Detect which cell encompasses the target text, then output its [x, y] center coordinate. 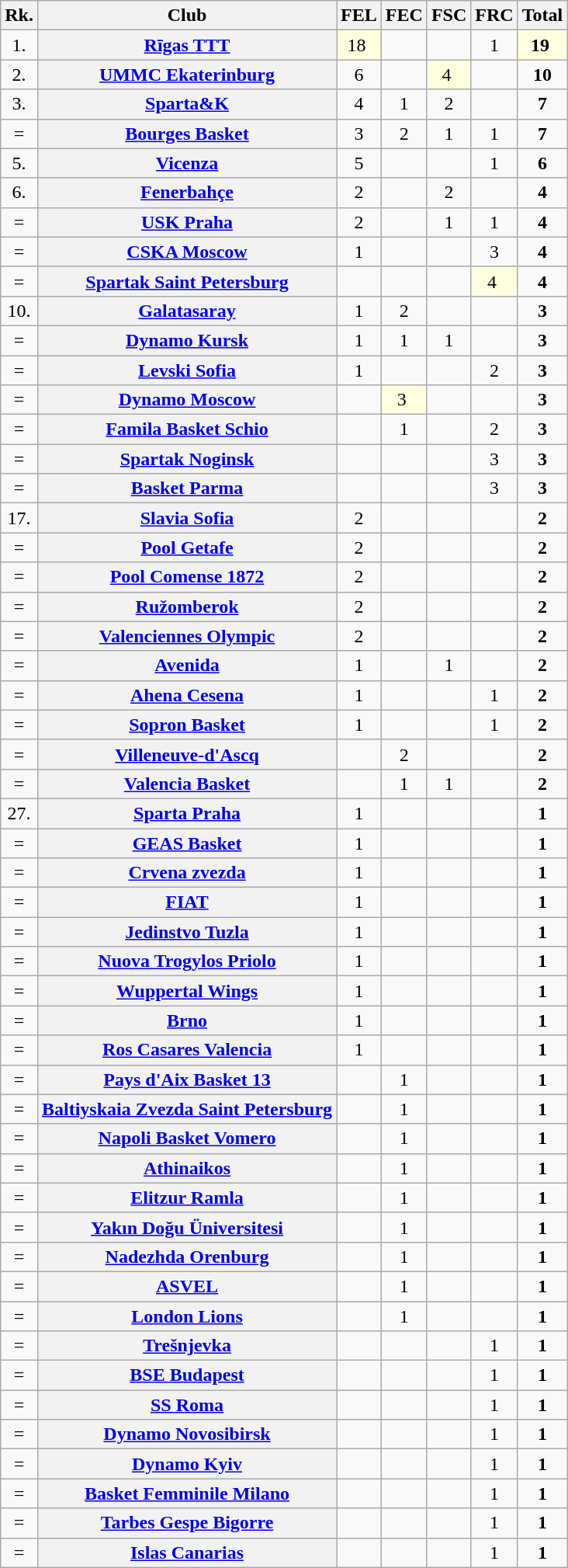
Dynamo Kyiv [186, 1464]
Jedinstvo Tuzla [186, 932]
Villeneuve-d'Ascq [186, 754]
3. [19, 104]
Wuppertal Wings [186, 991]
Ahena Cesena [186, 695]
Club [186, 16]
Rk. [19, 16]
Vicenza [186, 163]
London Lions [186, 1316]
UMMC Ekaterinburg [186, 75]
FIAT [186, 902]
10. [19, 311]
Dynamo Moscow [186, 400]
Slavia Sofia [186, 518]
USK Praha [186, 222]
Valenciennes Olympic [186, 636]
Brno [186, 1020]
5 [359, 163]
2. [19, 75]
Ros Casares Valencia [186, 1050]
Nuova Trogylos Priolo [186, 961]
Napoli Basket Vomero [186, 1139]
GEAS Basket [186, 843]
Dynamo Novosibirsk [186, 1434]
Basket Parma [186, 488]
6. [19, 193]
SS Roma [186, 1405]
Bourges Basket [186, 134]
Sparta Praha [186, 813]
Famila Basket Schio [186, 429]
Islas Canarias [186, 1552]
18 [359, 45]
FRC [494, 16]
ASVEL [186, 1286]
Pool Getafe [186, 548]
Rīgas TTT [186, 45]
17. [19, 518]
FEL [359, 16]
Tarbes Gespe Bigorre [186, 1523]
Spartak Saint Petersburg [186, 281]
1. [19, 45]
27. [19, 813]
Valencia Basket [186, 784]
19 [542, 45]
Levski Sofia [186, 370]
Total [542, 16]
Avenida [186, 666]
Fenerbahçe [186, 193]
Sopron Basket [186, 725]
Yakın Doğu Üniversitesi [186, 1227]
Ružomberok [186, 607]
Basket Femminile Milano [186, 1493]
FSC [449, 16]
Trešnjevka [186, 1346]
Elitzur Ramla [186, 1198]
BSE Budapest [186, 1375]
Nadezhda Orenburg [186, 1257]
FEC [403, 16]
Spartak Noginsk [186, 459]
Dynamo Kursk [186, 340]
5. [19, 163]
Sparta&K [186, 104]
Crvena zvezda [186, 873]
10 [542, 75]
Pool Comense 1872 [186, 577]
Athinaikos [186, 1168]
CSKA Moscow [186, 252]
Pays d'Aix Basket 13 [186, 1080]
Galatasaray [186, 311]
Baltiyskaia Zvezda Saint Petersburg [186, 1109]
